Scan for the cell matching the given text and deliver its [x, y] coordinate at center. 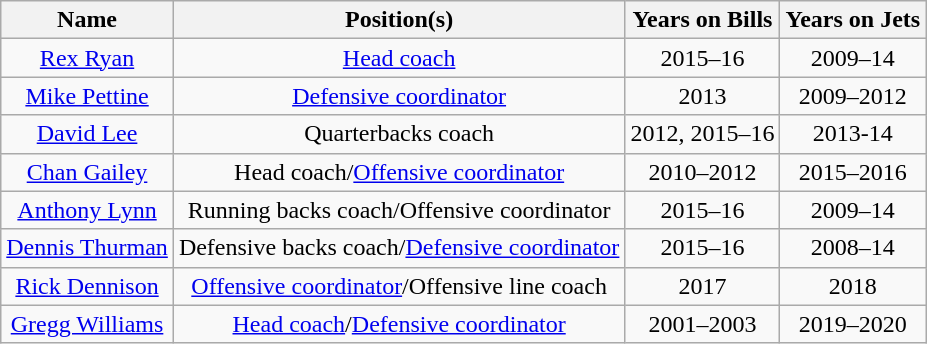
Offensive coordinator/Offensive line coach [399, 286]
Defensive coordinator [399, 96]
2009–2012 [853, 96]
2015–2016 [853, 172]
Running backs coach/Offensive coordinator [399, 210]
Head coach/Offensive coordinator [399, 172]
2008–14 [853, 248]
2019–2020 [853, 324]
Anthony Lynn [88, 210]
Defensive backs coach/Defensive coordinator [399, 248]
2010–2012 [702, 172]
Name [88, 20]
2012, 2015–16 [702, 134]
Chan Gailey [88, 172]
Head coach [399, 58]
David Lee [88, 134]
2013 [702, 96]
2013-14 [853, 134]
Rick Dennison [88, 286]
2018 [853, 286]
Mike Pettine [88, 96]
2001–2003 [702, 324]
Dennis Thurman [88, 248]
Years on Jets [853, 20]
2017 [702, 286]
Rex Ryan [88, 58]
Head coach/Defensive coordinator [399, 324]
Years on Bills [702, 20]
Position(s) [399, 20]
Gregg Williams [88, 324]
Quarterbacks coach [399, 134]
